From the cell containing the given text, extract its center point as [X, Y] coordinate. 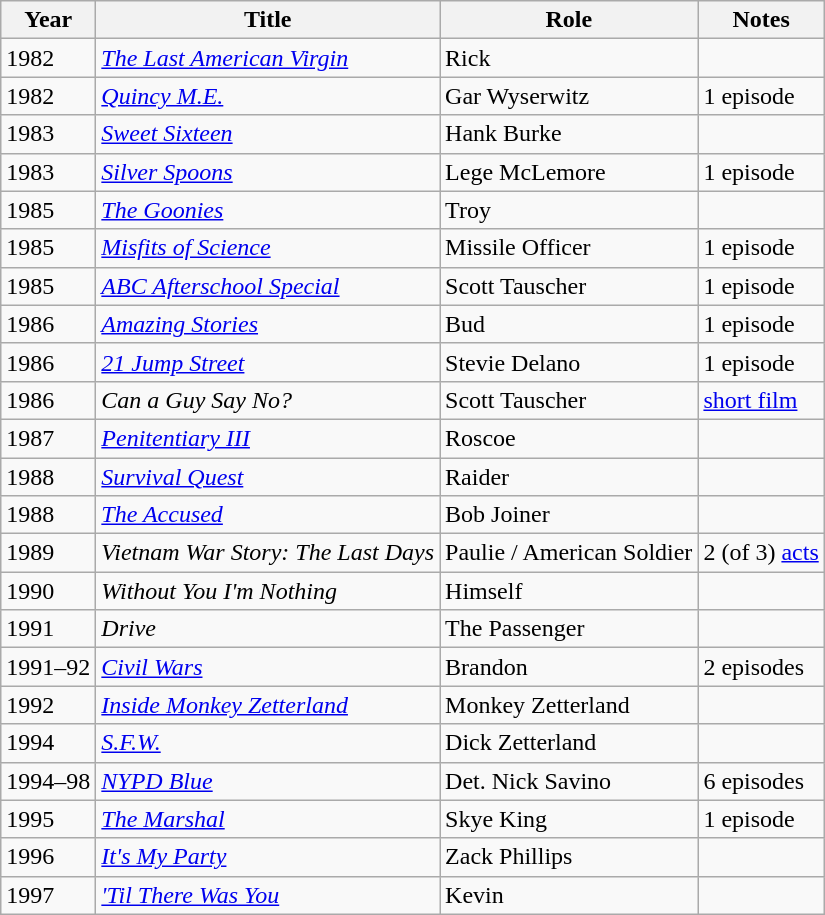
Bud [569, 324]
Kevin [569, 895]
Year [48, 20]
2 (of 3) acts [761, 553]
1991–92 [48, 667]
1987 [48, 438]
Troy [569, 210]
Monkey Zetterland [569, 705]
Dick Zetterland [569, 743]
Zack Phillips [569, 857]
Skye King [569, 819]
Himself [569, 591]
1994–98 [48, 781]
Missile Officer [569, 248]
1990 [48, 591]
1994 [48, 743]
The Passenger [569, 629]
The Last American Virgin [268, 58]
It's My Party [268, 857]
Paulie / American Soldier [569, 553]
Inside Monkey Zetterland [268, 705]
1997 [48, 895]
Det. Nick Savino [569, 781]
NYPD Blue [268, 781]
Drive [268, 629]
Lege McLemore [569, 172]
Penitentiary III [268, 438]
S.F.W. [268, 743]
Gar Wyserwitz [569, 96]
Roscoe [569, 438]
Notes [761, 20]
2 episodes [761, 667]
Bob Joiner [569, 515]
Stevie Delano [569, 362]
Vietnam War Story: The Last Days [268, 553]
Survival Quest [268, 477]
Quincy M.E. [268, 96]
Amazing Stories [268, 324]
Brandon [569, 667]
Hank Burke [569, 134]
6 episodes [761, 781]
The Accused [268, 515]
1992 [48, 705]
ABC Afterschool Special [268, 286]
The Marshal [268, 819]
Can a Guy Say No? [268, 400]
1991 [48, 629]
Civil Wars [268, 667]
Role [569, 20]
Title [268, 20]
Rick [569, 58]
The Goonies [268, 210]
'Til There Was You [268, 895]
1996 [48, 857]
Without You I'm Nothing [268, 591]
Misfits of Science [268, 248]
1995 [48, 819]
21 Jump Street [268, 362]
short film [761, 400]
1989 [48, 553]
Sweet Sixteen [268, 134]
Silver Spoons [268, 172]
Raider [569, 477]
